Return the [x, y] coordinate for the center point of the cell that contains the specified text.  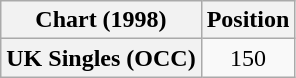
UK Singles (OCC) [101, 58]
Position [248, 20]
150 [248, 58]
Chart (1998) [101, 20]
